Find where the given text appears and provide that cell's center as (X, Y) coordinate. 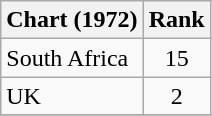
Rank (176, 20)
15 (176, 58)
2 (176, 96)
South Africa (72, 58)
Chart (1972) (72, 20)
UK (72, 96)
